Return [x, y] of the center of cell containing provided text 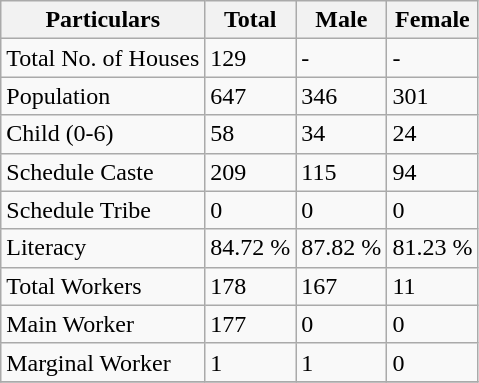
Schedule Tribe [103, 210]
Schedule Caste [103, 172]
58 [250, 134]
647 [250, 96]
84.72 % [250, 248]
11 [432, 286]
87.82 % [342, 248]
Child (0-6) [103, 134]
Literacy [103, 248]
81.23 % [432, 248]
Male [342, 20]
346 [342, 96]
Female [432, 20]
Population [103, 96]
34 [342, 134]
94 [432, 172]
115 [342, 172]
24 [432, 134]
209 [250, 172]
129 [250, 58]
178 [250, 286]
Particulars [103, 20]
Marginal Worker [103, 362]
Main Worker [103, 324]
Total [250, 20]
177 [250, 324]
301 [432, 96]
Total No. of Houses [103, 58]
Total Workers [103, 286]
167 [342, 286]
